Determine the (x, y) coordinate at the center of the cell enclosing the given text.  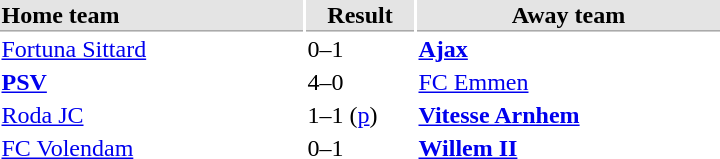
0–1 (360, 49)
PSV (152, 83)
Home team (152, 16)
Away team (568, 16)
4–0 (360, 83)
1–1 (p) (360, 115)
Fortuna Sittard (152, 49)
Roda JC (152, 115)
Ajax (568, 49)
Vitesse Arnhem (568, 115)
FC Emmen (568, 83)
Result (360, 16)
